Return [x, y] of the center of cell containing provided text 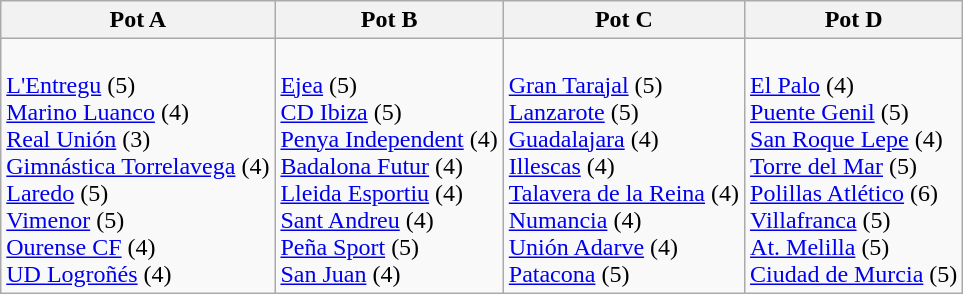
Pot B [389, 20]
Gran Tarajal (5) Lanzarote (5) Guadalajara (4) Illescas (4) Talavera de la Reina (4) Numancia (4) Unión Adarve (4) Patacona (5) [624, 166]
Pot D [854, 20]
Pot C [624, 20]
Ejea (5) CD Ibiza (5) Penya Independent (4) Badalona Futur (4) Lleida Esportiu (4) Sant Andreu (4) Peña Sport (5) San Juan (4) [389, 166]
Pot A [138, 20]
El Palo (4) Puente Genil (5) San Roque Lepe (4) Torre del Mar (5) Polillas Atlético (6) Villafranca (5) At. Melilla (5) Ciudad de Murcia (5) [854, 166]
L'Entregu (5) Marino Luanco (4) Real Unión (3) Gimnástica Torrelavega (4) Laredo (5) Vimenor (5) Ourense CF (4) UD Logroñés (4) [138, 166]
